Scan for the cell matching the given text and deliver its (X, Y) coordinate at center. 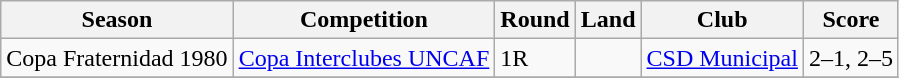
Competition (364, 20)
Copa Interclubes UNCAF (364, 58)
2–1, 2–5 (850, 58)
Season (117, 20)
Score (850, 20)
Round (535, 20)
Land (608, 20)
1R (535, 58)
Club (722, 20)
CSD Municipal (722, 58)
Copa Fraternidad 1980 (117, 58)
